Determine the [x, y] coordinate at the center of the cell enclosing the given text.  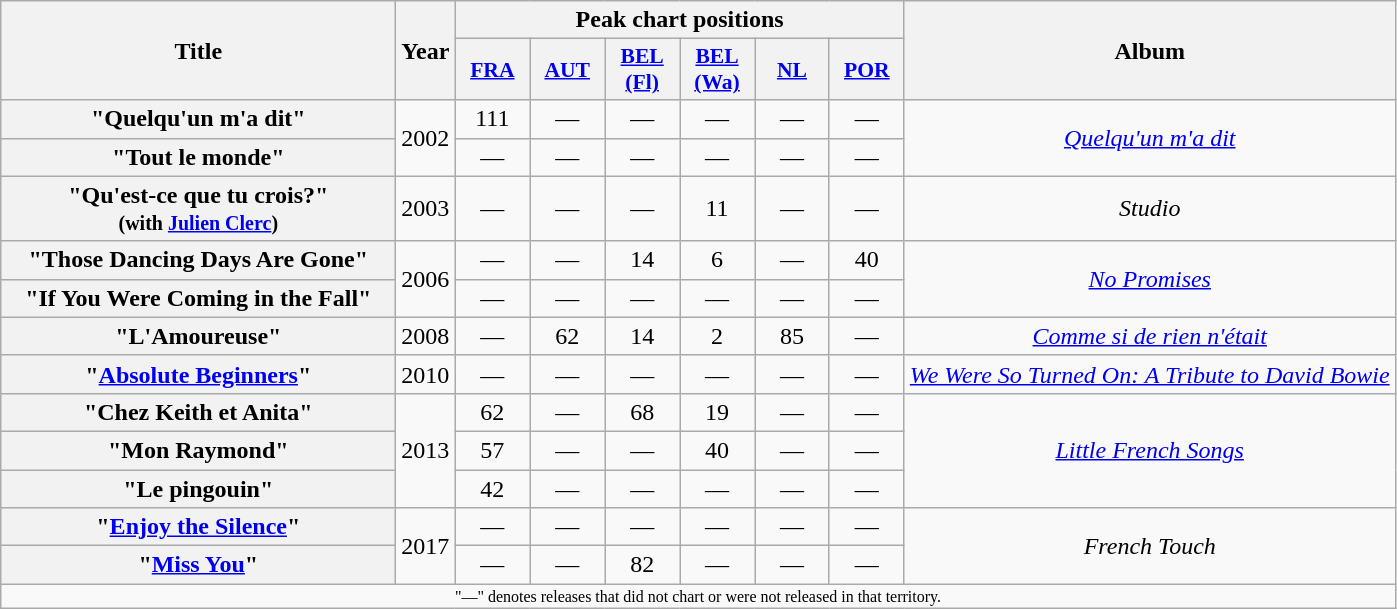
We Were So Turned On: A Tribute to David Bowie [1150, 374]
"Chez Keith et Anita" [198, 412]
"Those Dancing Days Are Gone" [198, 260]
Year [426, 50]
Peak chart positions [680, 20]
NL [792, 70]
2002 [426, 138]
82 [642, 565]
"Miss You" [198, 565]
Album [1150, 50]
"If You Were Coming in the Fall" [198, 298]
19 [718, 412]
2008 [426, 336]
42 [492, 489]
"Tout le monde" [198, 157]
2006 [426, 279]
57 [492, 450]
BEL (Fl) [642, 70]
68 [642, 412]
"Le pingouin" [198, 489]
"—" denotes releases that did not chart or were not released in that territory. [698, 596]
2017 [426, 546]
French Touch [1150, 546]
POR [866, 70]
2 [718, 336]
"Absolute Beginners" [198, 374]
111 [492, 119]
BEL (Wa) [718, 70]
"Mon Raymond" [198, 450]
2013 [426, 450]
11 [718, 208]
Studio [1150, 208]
No Promises [1150, 279]
2003 [426, 208]
85 [792, 336]
Title [198, 50]
Quelqu'un m'a dit [1150, 138]
"Enjoy the Silence" [198, 527]
"L'Amoureuse" [198, 336]
FRA [492, 70]
AUT [568, 70]
"Qu'est-ce que tu crois?"(with Julien Clerc) [198, 208]
Little French Songs [1150, 450]
"Quelqu'un m'a dit" [198, 119]
6 [718, 260]
2010 [426, 374]
Comme si de rien n'était [1150, 336]
